Return (X, Y) of the center of cell containing provided text 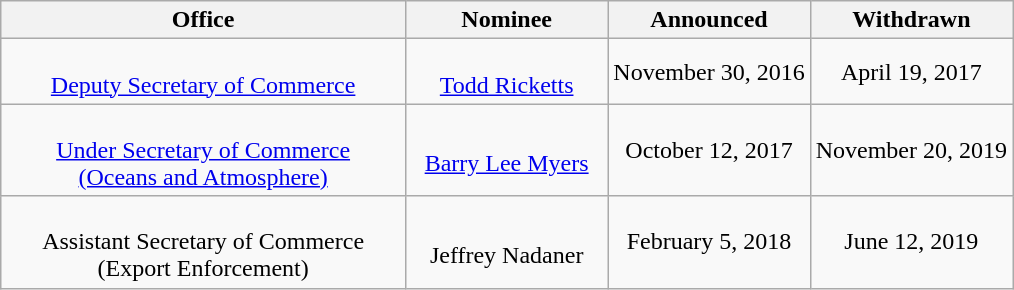
Withdrawn (911, 20)
Nominee (506, 20)
April 19, 2017 (911, 72)
November 30, 2016 (709, 72)
Office (204, 20)
October 12, 2017 (709, 150)
Jeffrey Nadaner (506, 242)
Assistant Secretary of Commerce(Export Enforcement) (204, 242)
Under Secretary of Commerce(Oceans and Atmosphere) (204, 150)
November 20, 2019 (911, 150)
February 5, 2018 (709, 242)
Announced (709, 20)
Barry Lee Myers (506, 150)
June 12, 2019 (911, 242)
Todd Ricketts (506, 72)
Deputy Secretary of Commerce (204, 72)
